Pinpoint the cell where the given text exists, returning its [x, y] midpoint coordinate. 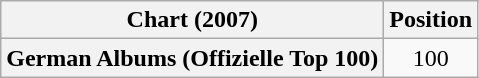
100 [431, 58]
Chart (2007) [192, 20]
Position [431, 20]
German Albums (Offizielle Top 100) [192, 58]
